Return [X, Y] of the center of cell containing provided text 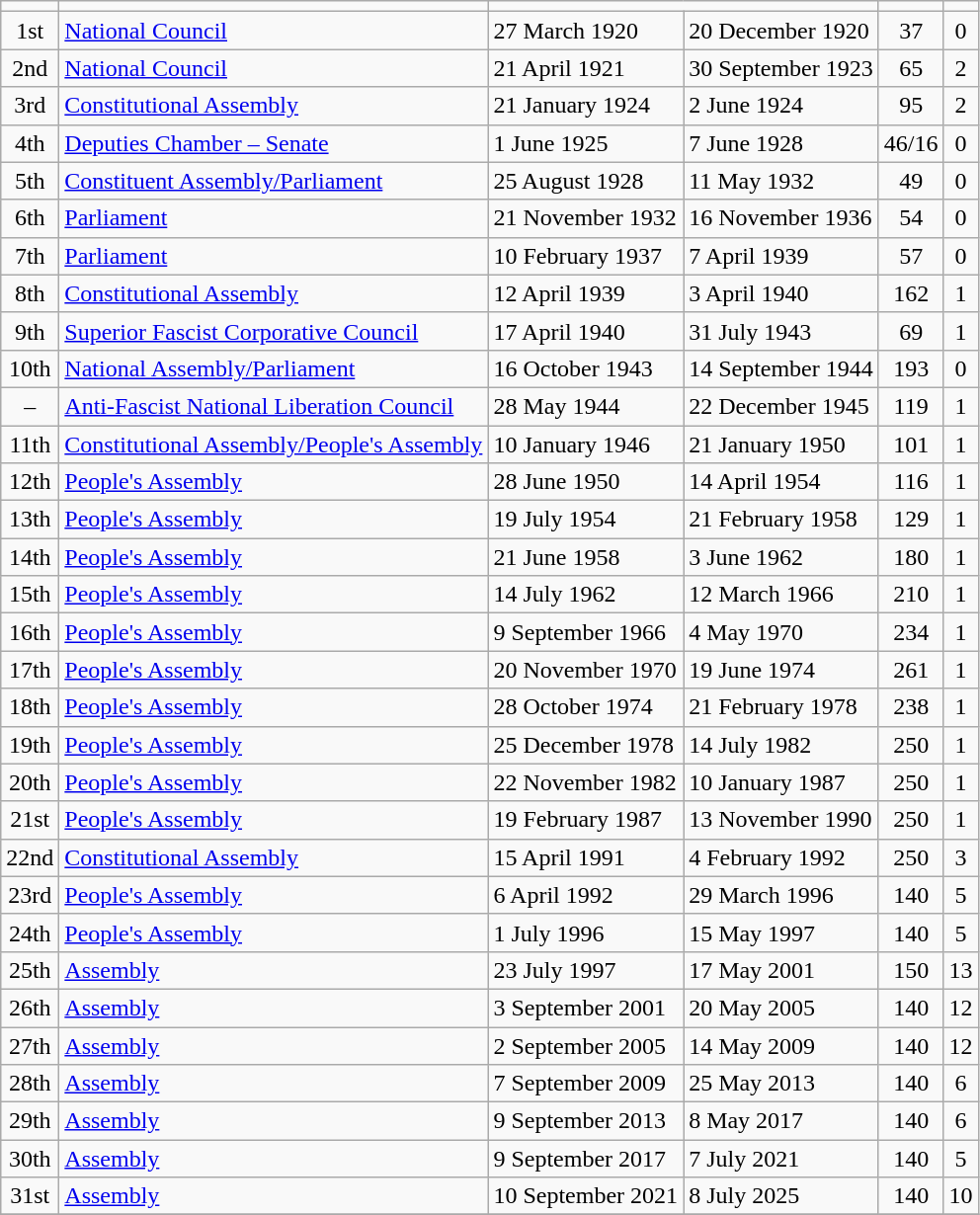
46/16 [911, 143]
37 [911, 31]
19 July 1954 [586, 520]
25 December 1978 [586, 745]
14 May 2009 [781, 1046]
10 January 1987 [781, 782]
14 September 1944 [781, 368]
150 [911, 970]
26th [30, 1008]
1st [30, 31]
National Assembly/Parliament [274, 368]
16th [30, 632]
30th [30, 1159]
12th [30, 482]
9 September 2013 [586, 1121]
7 July 2021 [781, 1159]
3 April 1940 [781, 293]
9th [30, 331]
21 June 1958 [586, 557]
21 November 1932 [586, 218]
20 December 1920 [781, 31]
19 June 1974 [781, 670]
9 September 1966 [586, 632]
180 [911, 557]
234 [911, 632]
24th [30, 932]
17th [30, 670]
4 February 1992 [781, 857]
28th [30, 1084]
Deputies Chamber – Senate [274, 143]
2 June 1924 [781, 106]
21 February 1978 [781, 707]
31 July 1943 [781, 331]
16 November 1936 [781, 218]
12 March 1966 [781, 595]
3 September 2001 [586, 1008]
261 [911, 670]
17 May 2001 [781, 970]
193 [911, 368]
8th [30, 293]
69 [911, 331]
28 October 1974 [586, 707]
6th [30, 218]
3rd [30, 106]
10th [30, 368]
21 January 1950 [781, 444]
Constituent Assembly/Parliament [274, 181]
129 [911, 520]
119 [911, 406]
49 [911, 181]
5th [30, 181]
28 June 1950 [586, 482]
101 [911, 444]
22 November 1982 [586, 782]
9 September 2017 [586, 1159]
10 [960, 1196]
14 July 1962 [586, 595]
21 February 1958 [781, 520]
29 March 1996 [781, 895]
14 July 1982 [781, 745]
22nd [30, 857]
23rd [30, 895]
4 May 1970 [781, 632]
11 May 1932 [781, 181]
14th [30, 557]
Anti-Fascist National Liberation Council [274, 406]
57 [911, 256]
10 February 1937 [586, 256]
20 May 2005 [781, 1008]
6 April 1992 [586, 895]
14 April 1954 [781, 482]
3 [960, 857]
116 [911, 482]
Superior Fascist Corporative Council [274, 331]
21st [30, 820]
– [30, 406]
3 June 1962 [781, 557]
7th [30, 256]
31st [30, 1196]
23 July 1997 [586, 970]
162 [911, 293]
15 May 1997 [781, 932]
11th [30, 444]
10 September 2021 [586, 1196]
4th [30, 143]
17 April 1940 [586, 331]
20th [30, 782]
27 March 1920 [586, 31]
19th [30, 745]
18th [30, 707]
7 June 1928 [781, 143]
15 April 1991 [586, 857]
21 April 1921 [586, 68]
10 January 1946 [586, 444]
22 December 1945 [781, 406]
13 November 1990 [781, 820]
21 January 1924 [586, 106]
54 [911, 218]
95 [911, 106]
8 July 2025 [781, 1196]
13th [30, 520]
210 [911, 595]
238 [911, 707]
2 September 2005 [586, 1046]
28 May 1944 [586, 406]
27th [30, 1046]
8 May 2017 [781, 1121]
1 July 1996 [586, 932]
30 September 1923 [781, 68]
12 April 1939 [586, 293]
20 November 1970 [586, 670]
25 August 1928 [586, 181]
1 June 1925 [586, 143]
25 May 2013 [781, 1084]
65 [911, 68]
2nd [30, 68]
15th [30, 595]
7 April 1939 [781, 256]
7 September 2009 [586, 1084]
29th [30, 1121]
13 [960, 970]
19 February 1987 [586, 820]
25th [30, 970]
Constitutional Assembly/People's Assembly [274, 444]
16 October 1943 [586, 368]
